Locate the cell with the specified text and output its [x, y] center coordinate. 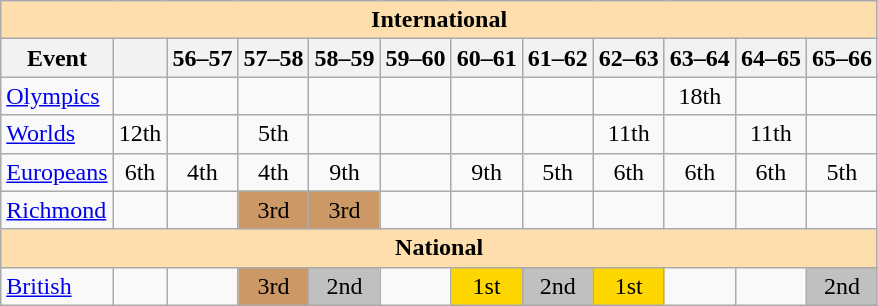
18th [700, 96]
British [57, 286]
56–57 [202, 58]
Event [57, 58]
Richmond [57, 210]
61–62 [558, 58]
62–63 [628, 58]
65–66 [842, 58]
63–64 [700, 58]
58–59 [344, 58]
International [440, 20]
64–65 [770, 58]
National [440, 248]
60–61 [486, 58]
Olympics [57, 96]
57–58 [274, 58]
59–60 [416, 58]
Europeans [57, 172]
Worlds [57, 134]
12th [140, 134]
